Return [X, Y] of the center of cell containing provided text 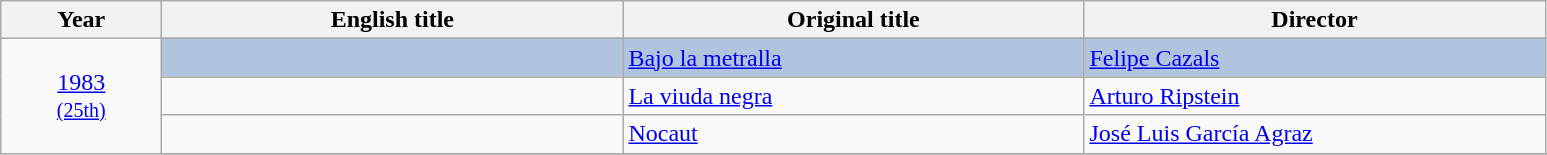
La viuda negra [854, 96]
Nocaut [854, 134]
Director [1314, 20]
English title [392, 20]
Year [82, 20]
Arturo Ripstein [1314, 96]
Felipe Cazals [1314, 58]
José Luis García Agraz [1314, 134]
1983(25th) [82, 96]
Bajo la metralla [854, 58]
Original title [854, 20]
